Extract the (X, Y) coordinate from the center of the cell holding the provided text.  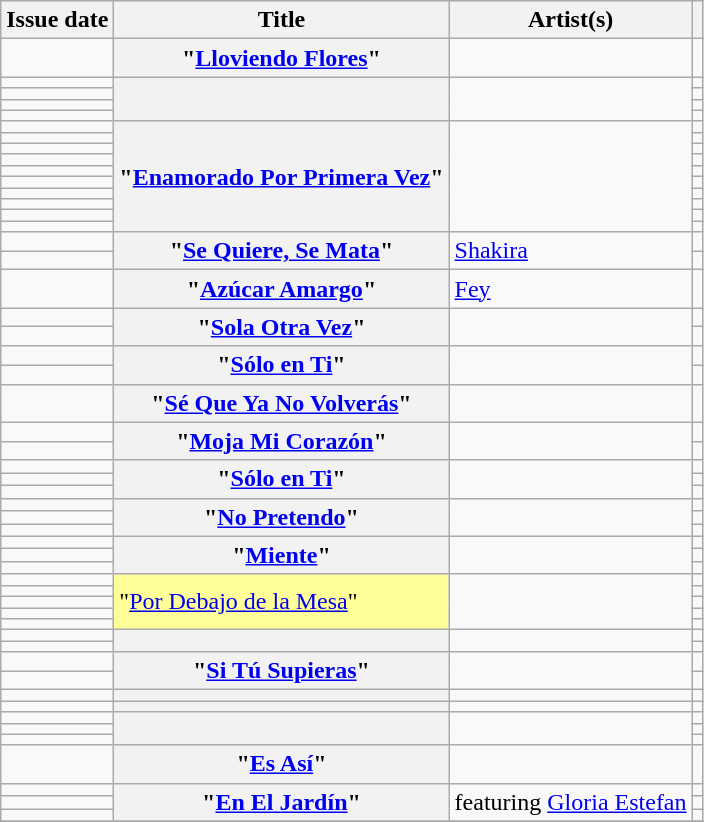
"Miente" (282, 555)
"Moja Mi Corazón" (282, 441)
"No Pretendo" (282, 517)
"Sola Otra Vez" (282, 327)
"Sé Que Ya No Volverás" (282, 403)
Shakira (570, 251)
Fey (570, 289)
"En El Jardín" (282, 802)
Issue date (58, 20)
Artist(s) (570, 20)
"Es Así" (282, 764)
Title (282, 20)
"Se Quiere, Se Mata" (282, 251)
featuring Gloria Estefan (570, 802)
"Lloviendo Flores" (282, 58)
"Azúcar Amargo" (282, 289)
"Por Debajo de la Mesa" (282, 602)
"Enamorado Por Primera Vez" (282, 176)
"Si Tú Supieras" (282, 671)
